Find where the given text appears and provide that cell's center as (x, y) coordinate. 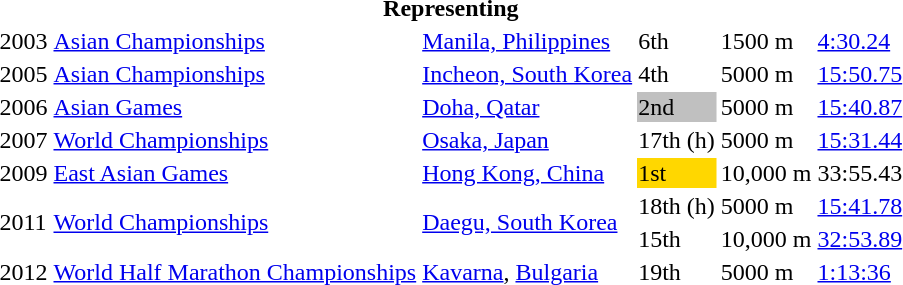
2nd (677, 107)
6th (677, 41)
1st (677, 173)
4th (677, 74)
Daegu, South Korea (528, 222)
17th (h) (677, 140)
Asian Games (235, 107)
15th (677, 239)
Osaka, Japan (528, 140)
Incheon, South Korea (528, 74)
East Asian Games (235, 173)
1500 m (766, 41)
Doha, Qatar (528, 107)
Hong Kong, China (528, 173)
Manila, Philippines (528, 41)
18th (h) (677, 206)
